Return [x, y] of the center of cell containing provided text 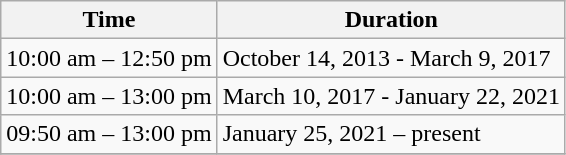
Duration [391, 20]
09:50 am – 13:00 pm [109, 134]
October 14, 2013 - March 9, 2017 [391, 58]
10:00 am – 13:00 pm [109, 96]
10:00 am – 12:50 pm [109, 58]
March 10, 2017 - January 22, 2021 [391, 96]
Time [109, 20]
January 25, 2021 – present [391, 134]
